Detect which cell encompasses the target text, then output its [X, Y] center coordinate. 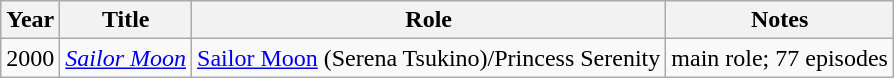
2000 [30, 58]
Title [126, 20]
main role; 77 episodes [780, 58]
Notes [780, 20]
Sailor Moon [126, 58]
Sailor Moon (Serena Tsukino)/Princess Serenity [429, 58]
Year [30, 20]
Role [429, 20]
